Return the [x, y] coordinate for the center point of the cell that contains the specified text.  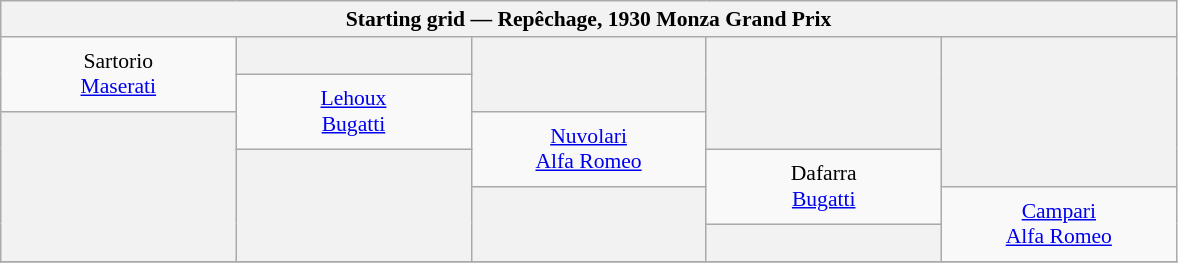
CampariAlfa Romeo [1058, 224]
LehouxBugatti [354, 112]
NuvolariAlfa Romeo [588, 150]
DafarraBugatti [824, 186]
SartorioMaserati [118, 74]
Starting grid — Repêchage, 1930 Monza Grand Prix [589, 19]
